Detect which cell encompasses the target text, then output its [X, Y] center coordinate. 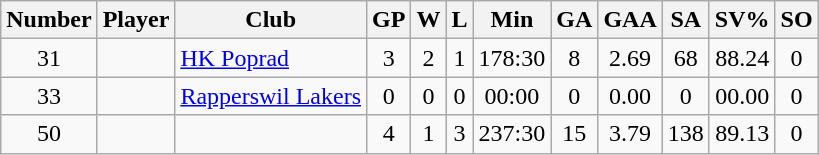
Min [512, 20]
Rapperswil Lakers [271, 96]
50 [49, 134]
W [428, 20]
SO [796, 20]
GA [574, 20]
HK Poprad [271, 58]
Number [49, 20]
3.79 [630, 134]
SV% [742, 20]
138 [686, 134]
8 [574, 58]
31 [49, 58]
Club [271, 20]
GAA [630, 20]
Player [136, 20]
88.24 [742, 58]
68 [686, 58]
2.69 [630, 58]
2 [428, 58]
15 [574, 134]
L [460, 20]
00.00 [742, 96]
33 [49, 96]
4 [389, 134]
89.13 [742, 134]
237:30 [512, 134]
0.00 [630, 96]
SA [686, 20]
178:30 [512, 58]
00:00 [512, 96]
GP [389, 20]
